Extract the (x, y) coordinate from the center of the cell holding the provided text.  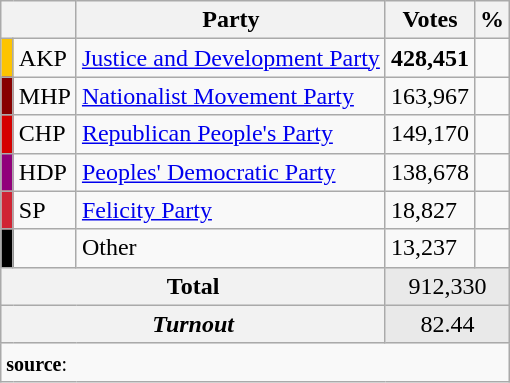
Republican People's Party (230, 134)
912,330 (447, 286)
18,827 (430, 210)
Peoples' Democratic Party (230, 172)
428,451 (430, 58)
149,170 (430, 134)
source: (256, 362)
138,678 (430, 172)
Votes (430, 20)
Turnout (194, 324)
CHP (44, 134)
Felicity Party (230, 210)
Party (230, 20)
SP (44, 210)
82.44 (447, 324)
Nationalist Movement Party (230, 96)
% (492, 20)
MHP (44, 96)
AKP (44, 58)
Justice and Development Party (230, 58)
Total (194, 286)
13,237 (430, 248)
Other (230, 248)
163,967 (430, 96)
HDP (44, 172)
